Scan for the cell matching the given text and deliver its [X, Y] coordinate at center. 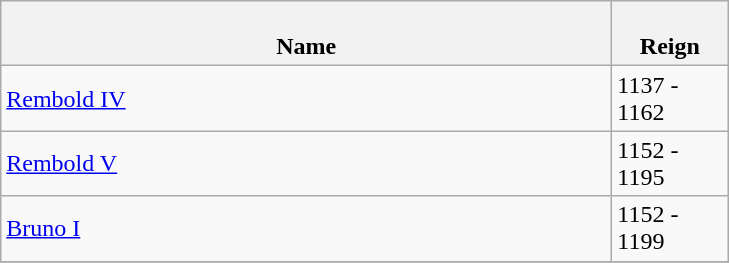
1152 - 1199 [670, 228]
Rembold V [306, 164]
1137 - 1162 [670, 98]
1152 - 1195 [670, 164]
Bruno I [306, 228]
Rembold IV [306, 98]
Name [306, 34]
Reign [670, 34]
